Detect which cell encompasses the target text, then output its (x, y) center coordinate. 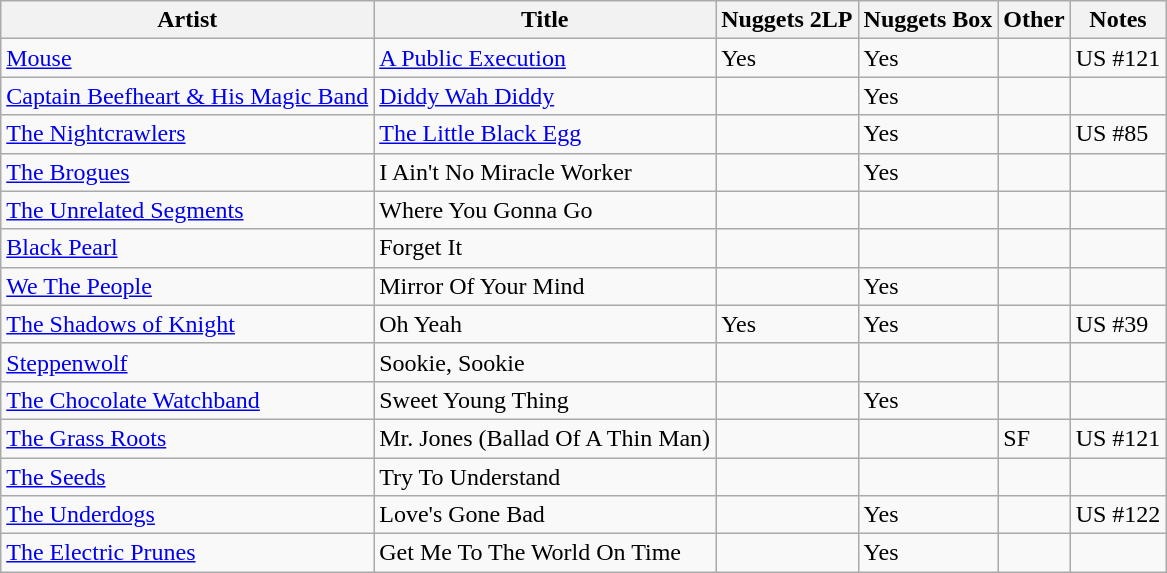
The Brogues (188, 172)
Nuggets 2LP (787, 20)
Sookie, Sookie (545, 362)
Captain Beefheart & His Magic Band (188, 96)
Artist (188, 20)
Mr. Jones (Ballad Of A Thin Man) (545, 438)
Steppenwolf (188, 362)
A Public Execution (545, 58)
The Chocolate Watchband (188, 400)
The Grass Roots (188, 438)
The Nightcrawlers (188, 134)
I Ain't No Miracle Worker (545, 172)
US #122 (1118, 515)
Forget It (545, 248)
Diddy Wah Diddy (545, 96)
Oh Yeah (545, 324)
Love's Gone Bad (545, 515)
US #39 (1118, 324)
The Unrelated Segments (188, 210)
Try To Understand (545, 477)
The Electric Prunes (188, 553)
The Little Black Egg (545, 134)
US #85 (1118, 134)
Title (545, 20)
Black Pearl (188, 248)
The Seeds (188, 477)
Nuggets Box (928, 20)
Notes (1118, 20)
Mirror Of Your Mind (545, 286)
The Underdogs (188, 515)
Where You Gonna Go (545, 210)
Other (1034, 20)
Mouse (188, 58)
The Shadows of Knight (188, 324)
SF (1034, 438)
Sweet Young Thing (545, 400)
Get Me To The World On Time (545, 553)
We The People (188, 286)
